Pinpoint the cell where the given text exists, returning its [X, Y] midpoint coordinate. 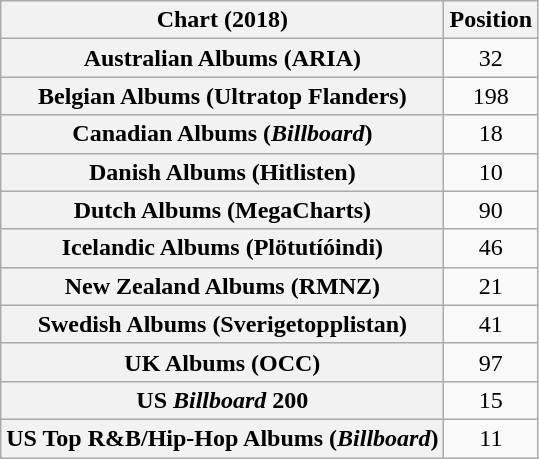
Belgian Albums (Ultratop Flanders) [222, 96]
11 [491, 438]
18 [491, 134]
Australian Albums (ARIA) [222, 58]
46 [491, 248]
Position [491, 20]
Chart (2018) [222, 20]
198 [491, 96]
UK Albums (OCC) [222, 362]
New Zealand Albums (RMNZ) [222, 286]
21 [491, 286]
Swedish Albums (Sverigetopplistan) [222, 324]
10 [491, 172]
15 [491, 400]
US Top R&B/Hip-Hop Albums (Billboard) [222, 438]
97 [491, 362]
Icelandic Albums (Plötutíóindi) [222, 248]
US Billboard 200 [222, 400]
41 [491, 324]
Danish Albums (Hitlisten) [222, 172]
Dutch Albums (MegaCharts) [222, 210]
32 [491, 58]
90 [491, 210]
Canadian Albums (Billboard) [222, 134]
